Locate the cell with the specified text and output its (X, Y) center coordinate. 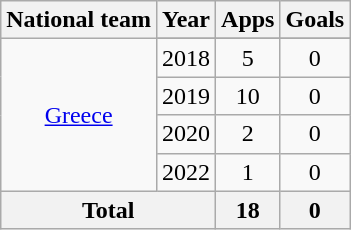
2018 (186, 58)
2022 (186, 172)
10 (248, 96)
18 (248, 210)
2019 (186, 96)
Total (108, 210)
Year (186, 20)
2020 (186, 134)
National team (79, 20)
2 (248, 134)
Greece (79, 115)
5 (248, 58)
Apps (248, 20)
1 (248, 172)
Goals (315, 20)
